Identify which cell holds the provided text, then report its (X, Y) central coordinate. 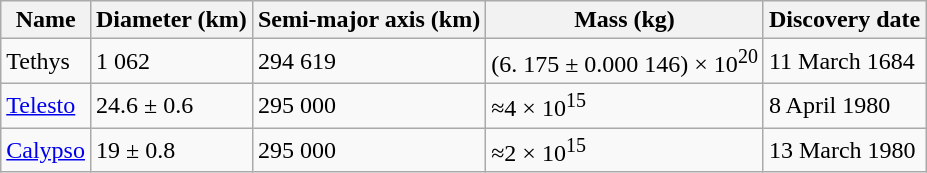
Semi-major axis (km) (368, 20)
24.6 ± 0.6 (171, 106)
Name (46, 20)
Discovery date (844, 20)
≈4 × 1015 (625, 106)
Calypso (46, 150)
Diameter (km) (171, 20)
Tethys (46, 62)
1 062 (171, 62)
294 619 (368, 62)
19 ± 0.8 (171, 150)
13 March 1980 (844, 150)
Mass (kg) (625, 20)
≈2 × 1015 (625, 150)
Telesto (46, 106)
(6. 175 ± 0.000 146) × 1020 (625, 62)
8 April 1980 (844, 106)
11 March 1684 (844, 62)
